From the cell containing the given text, extract its center point as [X, Y] coordinate. 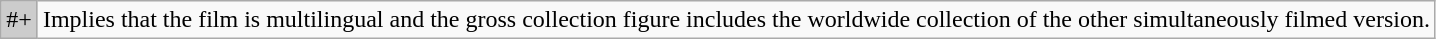
Implies that the film is multilingual and the gross collection figure includes the worldwide collection of the other simultaneously filmed version. [736, 20]
#+ [20, 20]
